From the cell containing the given text, extract its center point as (X, Y) coordinate. 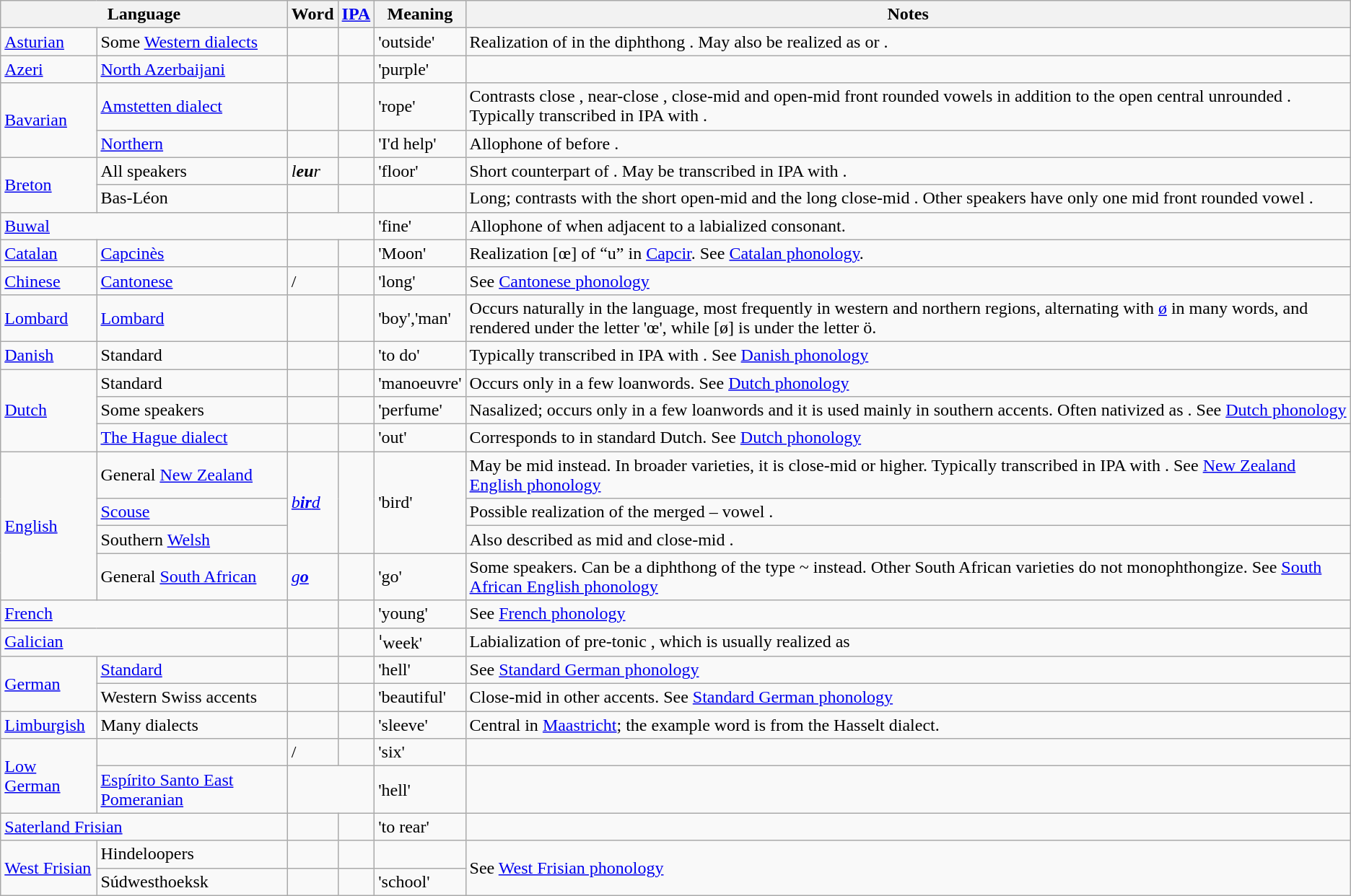
General South African (192, 577)
Possible realization of the merged – vowel . (908, 512)
ˈweek' (420, 642)
Bavarian (49, 120)
'go' (420, 577)
Some Western dialects (192, 42)
Southern Welsh (192, 540)
Western Swiss accents (192, 698)
Chinese (49, 281)
'beautiful' (420, 698)
Also described as mid and close-mid . (908, 540)
IPA (357, 14)
'sleeve' (420, 725)
'six' (420, 752)
Breton (49, 185)
Buwal (144, 226)
'out' (420, 438)
Corresponds to in standard Dutch. See Dutch phonology (908, 438)
Limburgish (49, 725)
Azeri (49, 69)
See Standard German phonology (908, 670)
North Azerbaijani (192, 69)
Allophone of when adjacent to a labialized consonant. (908, 226)
Catalan (49, 253)
Súdwesthoeksk (192, 882)
Danish (49, 355)
Cantonese (192, 281)
Asturian (49, 42)
'perfume' (420, 410)
leur (312, 171)
Labialization of pre-tonic , which is usually realized as (908, 642)
Language (144, 14)
Occurs only in a few loanwords. See Dutch phonology (908, 383)
'school' (420, 882)
See West Frisian phonology (908, 868)
Central in Maastricht; the example word is from the Hasselt dialect. (908, 725)
Saterland Frisian (144, 827)
Galician (144, 642)
Realization of in the diphthong . May also be realized as or . (908, 42)
All speakers (192, 171)
'boy','man' (420, 317)
Nasalized; occurs only in a few loanwords and it is used mainly in southern accents. Often nativized as . See Dutch phonology (908, 410)
Northern (192, 144)
May be mid instead. In broader varieties, it is close-mid or higher. Typically transcribed in IPA with . See New Zealand English phonology (908, 475)
'rope' (420, 107)
Long; contrasts with the short open-mid and the long close-mid . Other speakers have only one mid front rounded vowel . (908, 198)
'Moon' (420, 253)
English (49, 526)
'to rear' (420, 827)
Hindeloopers (192, 854)
'to do' (420, 355)
The Hague dialect (192, 438)
Short counterpart of . May be transcribed in IPA with . (908, 171)
See French phonology (908, 614)
Capcinès (192, 253)
Low German (49, 776)
Espírito Santo East Pomeranian (192, 789)
German (49, 684)
Meaning (420, 14)
Notes (908, 14)
French (144, 614)
See Cantonese phonology (908, 281)
Realization [œ] of “u” in Capcir. See Catalan phonology. (908, 253)
'outside' (420, 42)
'purple' (420, 69)
'I'd help' (420, 144)
Many dialects (192, 725)
Some speakers (192, 410)
Word (312, 14)
Allophone of before . (908, 144)
'bird' (420, 502)
bird (312, 502)
Typically transcribed in IPA with . See Danish phonology (908, 355)
General New Zealand (192, 475)
West Frisian (49, 868)
'floor' (420, 171)
'young' (420, 614)
Dutch (49, 410)
'fine' (420, 226)
Scouse (192, 512)
Amstetten dialect (192, 107)
Close-mid in other accents. See Standard German phonology (908, 698)
Some speakers. Can be a diphthong of the type ~ instead. Other South African varieties do not monophthongize. See South African English phonology (908, 577)
'manoeuvre' (420, 383)
Bas-Léon (192, 198)
'long' (420, 281)
go (312, 577)
